For the text-containing cell, return its midpoint in (x, y) coordinate format. 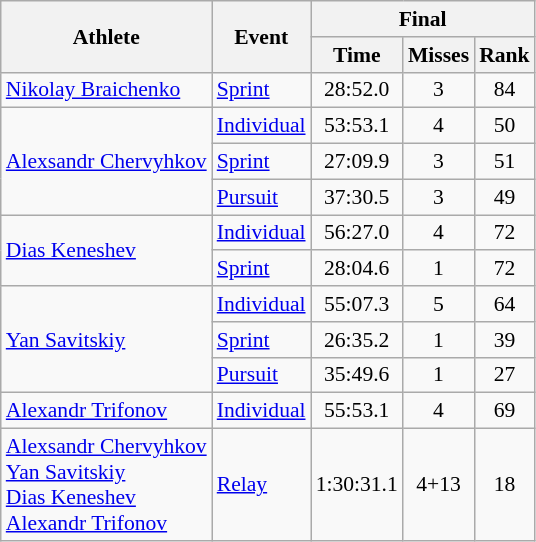
Nikolay Braichenko (106, 90)
Relay (262, 485)
55:07.3 (357, 304)
Dias Keneshev (106, 250)
27:09.9 (357, 162)
51 (504, 162)
64 (504, 304)
18 (504, 485)
28:52.0 (357, 90)
55:53.1 (357, 411)
Misses (438, 55)
Time (357, 55)
Alexandr Trifonov (106, 411)
56:27.0 (357, 233)
27 (504, 375)
5 (438, 304)
1:30:31.1 (357, 485)
4+13 (438, 485)
Alexsandr Chervyhkov (106, 162)
37:30.5 (357, 197)
26:35.2 (357, 340)
Final (423, 19)
49 (504, 197)
35:49.6 (357, 375)
39 (504, 340)
Rank (504, 55)
Event (262, 36)
50 (504, 126)
84 (504, 90)
Athlete (106, 36)
28:04.6 (357, 269)
Yan Savitskiy (106, 340)
Alexsandr ChervyhkovYan SavitskiyDias KeneshevAlexandr Trifonov (106, 485)
69 (504, 411)
53:53.1 (357, 126)
